Find where the given text appears and provide that cell's center as (X, Y) coordinate. 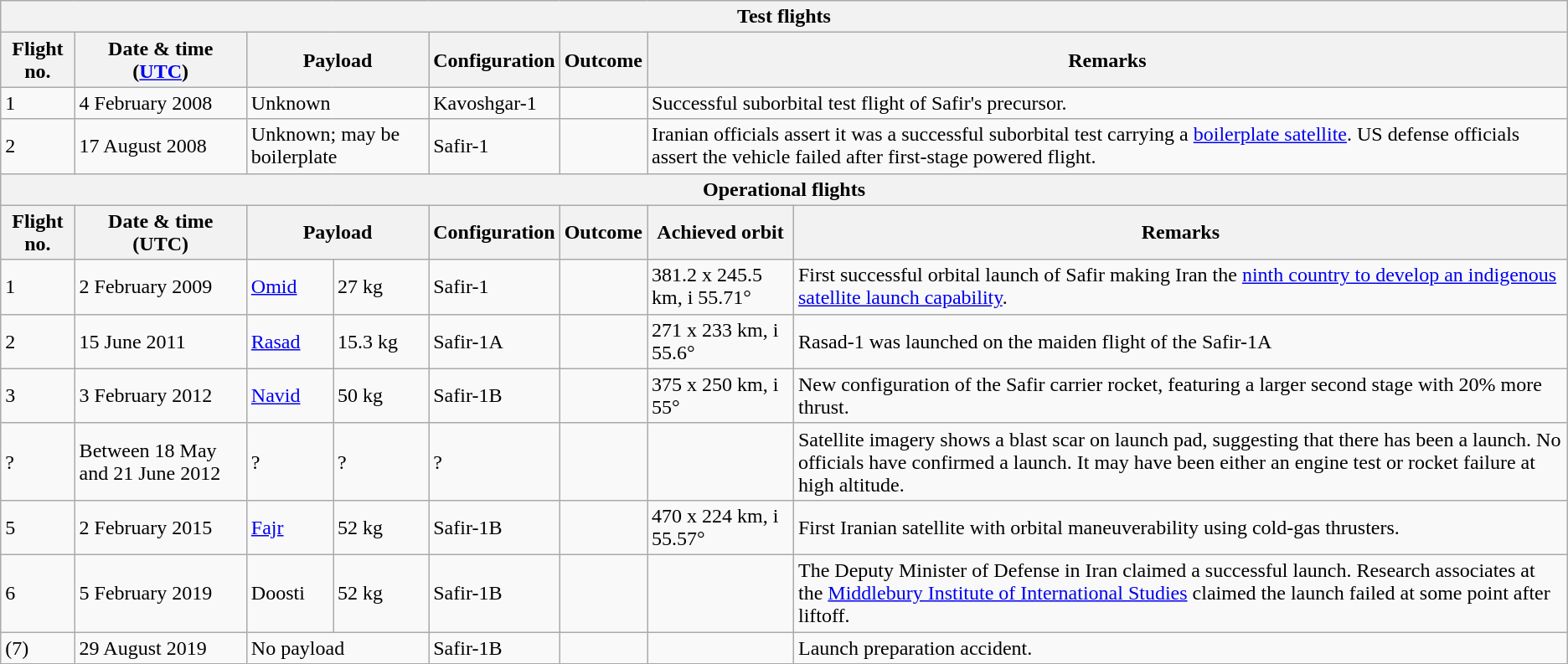
381.2 x 245.5 km, i 55.71° (720, 286)
Unknown (337, 103)
Date & time(UTC) (161, 233)
Fajr (290, 528)
Date & time (UTC) (161, 60)
Navid (290, 395)
Kavoshgar-1 (494, 103)
15.3 kg (381, 342)
50 kg (381, 395)
15 June 2011 (161, 342)
Rasad-1 was launched on the maiden flight of the Safir-1A (1180, 342)
Rasad (290, 342)
3 (38, 395)
No payload (337, 647)
Achieved orbit (720, 233)
First successful orbital launch of Safir making Iran the ninth country to develop an indigenous satellite launch capability. (1180, 286)
(7) (38, 647)
5 February 2019 (161, 593)
470 x 224 km, i 55.57° (720, 528)
27 kg (381, 286)
Safir-1A (494, 342)
29 August 2019 (161, 647)
New configuration of the Safir carrier rocket, featuring a larger second stage with 20% more thrust. (1180, 395)
4 February 2008 (161, 103)
271 x 233 km, i 55.6° (720, 342)
Test flights (784, 17)
5 (38, 528)
Doosti (290, 593)
Successful suborbital test flight of Safir's precursor. (1107, 103)
2 February 2015 (161, 528)
375 x 250 km, i 55° (720, 395)
Omid (290, 286)
17 August 2008 (161, 146)
Unknown; may be boilerplate (337, 146)
3 February 2012 (161, 395)
Between 18 May and 21 June 2012 (161, 461)
Launch preparation accident. (1180, 647)
2 February 2009 (161, 286)
6 (38, 593)
First Iranian satellite with orbital maneuverability using cold-gas thrusters. (1180, 528)
Operational flights (784, 189)
